Detect which cell encompasses the target text, then output its (X, Y) center coordinate. 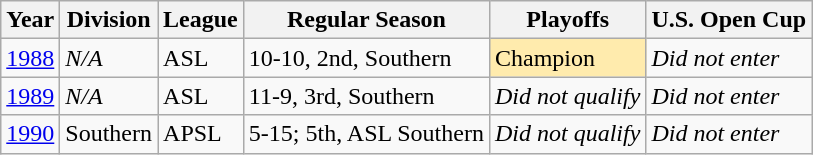
10-10, 2nd, Southern (366, 58)
1990 (30, 134)
Southern (109, 134)
11-9, 3rd, Southern (366, 96)
Champion (567, 58)
Year (30, 20)
APSL (201, 134)
1988 (30, 58)
Playoffs (567, 20)
Division (109, 20)
League (201, 20)
5-15; 5th, ASL Southern (366, 134)
U.S. Open Cup (729, 20)
1989 (30, 96)
Regular Season (366, 20)
